Locate the cell with the specified text and output its (X, Y) center coordinate. 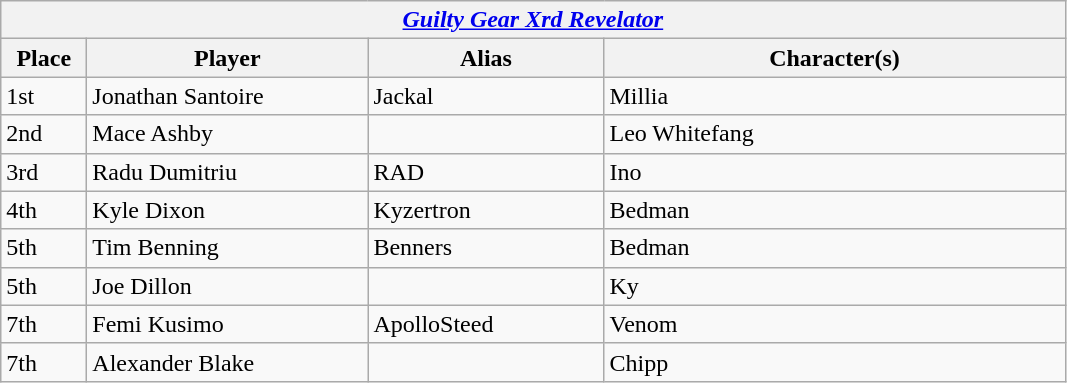
Benners (486, 248)
Mace Ashby (228, 134)
Leo Whitefang (834, 134)
Jonathan Santoire (228, 96)
Kyzertron (486, 210)
Tim Benning (228, 248)
Guilty Gear Xrd Revelator (533, 20)
Kyle Dixon (228, 210)
Venom (834, 324)
Ino (834, 172)
1st (44, 96)
2nd (44, 134)
Character(s) (834, 58)
Jackal (486, 96)
Ky (834, 286)
Radu Dumitriu (228, 172)
Alexander Blake (228, 362)
Millia (834, 96)
3rd (44, 172)
Joe Dillon (228, 286)
ApolloSteed (486, 324)
Alias (486, 58)
4th (44, 210)
Femi Kusimo (228, 324)
RAD (486, 172)
Chipp (834, 362)
Player (228, 58)
Place (44, 58)
